From the cell containing the given text, extract its center point as [x, y] coordinate. 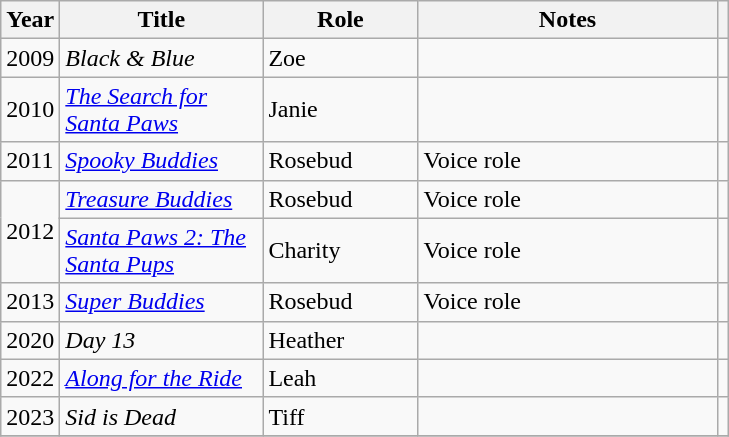
Tiff [340, 416]
Heather [340, 340]
2013 [30, 302]
Black & Blue [162, 58]
Sid is Dead [162, 416]
The Search for Santa Paws [162, 110]
Along for the Ride [162, 378]
2023 [30, 416]
2012 [30, 232]
Charity [340, 250]
Title [162, 20]
Leah [340, 378]
2020 [30, 340]
2010 [30, 110]
2011 [30, 161]
Treasure Buddies [162, 199]
Notes [568, 20]
Janie [340, 110]
Spooky Buddies [162, 161]
Zoe [340, 58]
Year [30, 20]
Santa Paws 2: The Santa Pups [162, 250]
Super Buddies [162, 302]
Day 13 [162, 340]
2009 [30, 58]
2022 [30, 378]
Role [340, 20]
